Pinpoint the cell where the given text exists, returning its (x, y) midpoint coordinate. 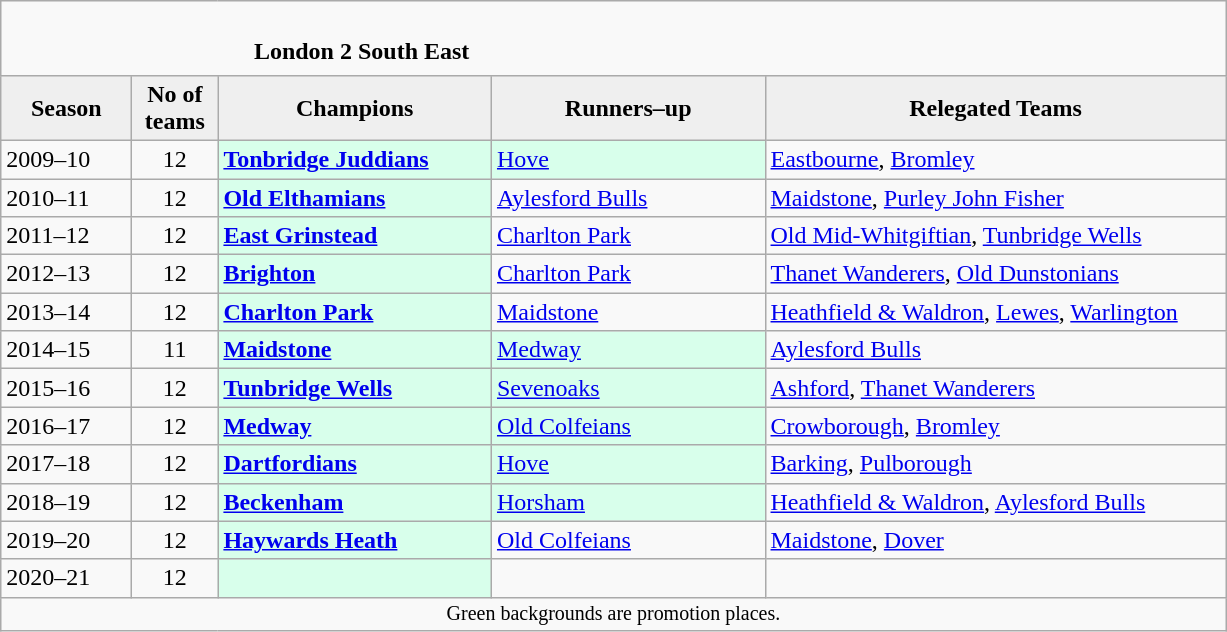
Maidstone, Dover (996, 540)
Relegated Teams (996, 108)
Maidstone, Purley John Fisher (996, 197)
2015–16 (66, 388)
East Grinstead (355, 236)
Brighton (355, 274)
2010–11 (66, 197)
Green backgrounds are promotion places. (614, 614)
Runners–up (628, 108)
2017–18 (66, 464)
2019–20 (66, 540)
Champions (355, 108)
Haywards Heath (355, 540)
2018–19 (66, 502)
Old Elthamians (355, 197)
Heathfield & Waldron, Aylesford Bulls (996, 502)
2012–13 (66, 274)
2013–14 (66, 312)
2020–21 (66, 578)
Heathfield & Waldron, Lewes, Warlington (996, 312)
Crowborough, Bromley (996, 426)
Eastbourne, Bromley (996, 159)
Season (66, 108)
11 (175, 350)
Thanet Wanderers, Old Dunstonians (996, 274)
Ashford, Thanet Wanderers (996, 388)
2011–12 (66, 236)
2014–15 (66, 350)
No of teams (175, 108)
2016–17 (66, 426)
Beckenham (355, 502)
Sevenoaks (628, 388)
Old Mid-Whitgiftian, Tunbridge Wells (996, 236)
Tonbridge Juddians (355, 159)
Dartfordians (355, 464)
Barking, Pulborough (996, 464)
2009–10 (66, 159)
Tunbridge Wells (355, 388)
Horsham (628, 502)
